Find where the given text appears and provide that cell's center as (X, Y) coordinate. 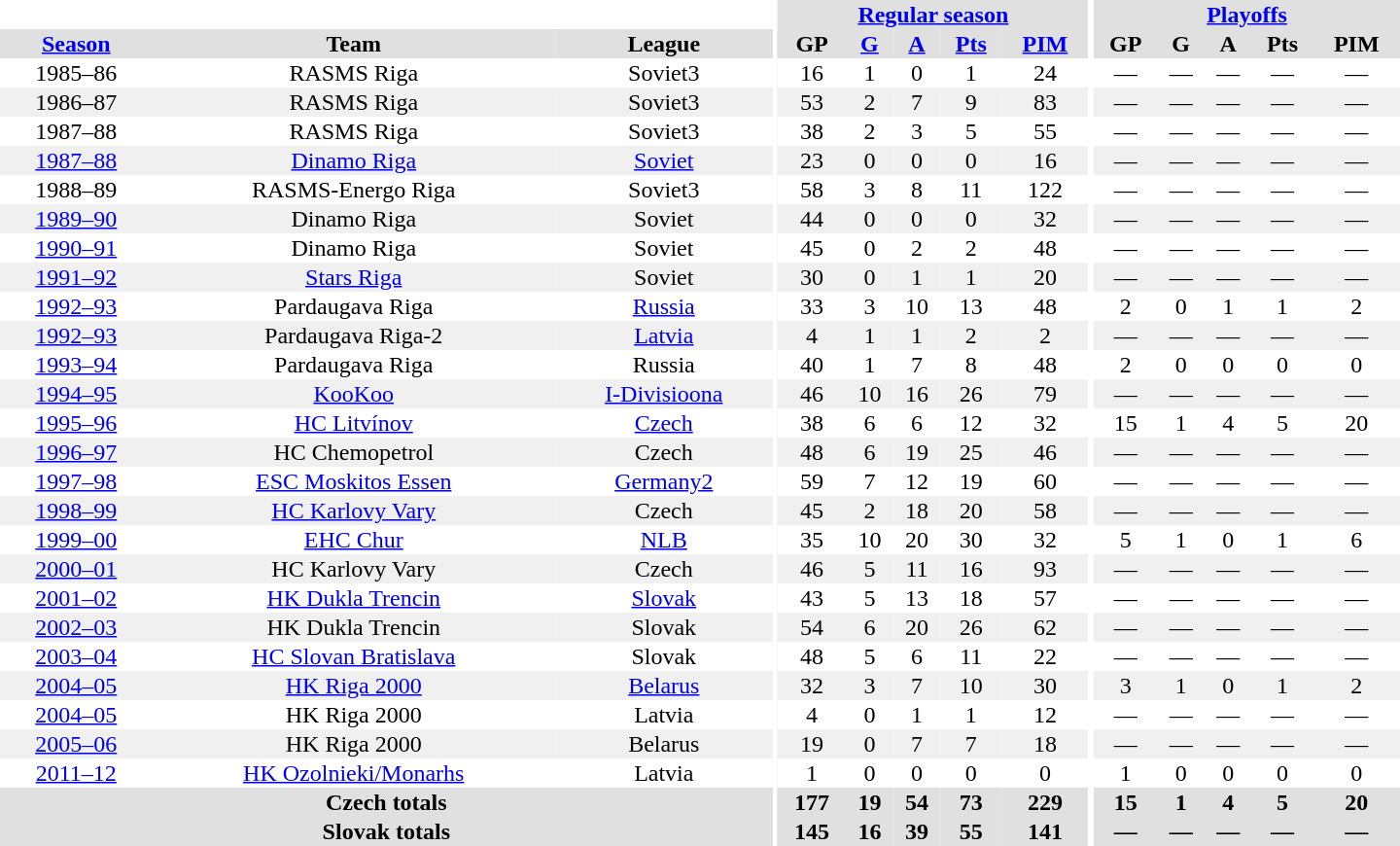
33 (812, 306)
1999–00 (76, 540)
Regular season (933, 15)
122 (1044, 190)
145 (812, 831)
83 (1044, 102)
93 (1044, 569)
1995–96 (76, 423)
59 (812, 481)
Germany2 (664, 481)
25 (970, 452)
40 (812, 365)
KooKoo (354, 394)
RASMS-Energo Riga (354, 190)
22 (1044, 656)
1989–90 (76, 219)
2011–12 (76, 773)
1991–92 (76, 277)
35 (812, 540)
2001–02 (76, 598)
2000–01 (76, 569)
57 (1044, 598)
1990–91 (76, 248)
44 (812, 219)
Czech totals (387, 802)
79 (1044, 394)
1988–89 (76, 190)
HC Slovan Bratislava (354, 656)
Team (354, 44)
Season (76, 44)
53 (812, 102)
Playoffs (1246, 15)
2005–06 (76, 744)
I-Divisioona (664, 394)
39 (918, 831)
Pardaugava Riga-2 (354, 335)
62 (1044, 627)
2002–03 (76, 627)
League (664, 44)
1993–94 (76, 365)
141 (1044, 831)
1986–87 (76, 102)
NLB (664, 540)
1996–97 (76, 452)
ESC Moskitos Essen (354, 481)
9 (970, 102)
HC Litvínov (354, 423)
1985–86 (76, 73)
60 (1044, 481)
177 (812, 802)
EHC Chur (354, 540)
1997–98 (76, 481)
24 (1044, 73)
Stars Riga (354, 277)
73 (970, 802)
23 (812, 160)
1998–99 (76, 511)
2003–04 (76, 656)
HC Chemopetrol (354, 452)
1994–95 (76, 394)
43 (812, 598)
Slovak totals (387, 831)
HK Ozolnieki/Monarhs (354, 773)
229 (1044, 802)
